Determine the [X, Y] coordinate at the center of the cell enclosing the given text.  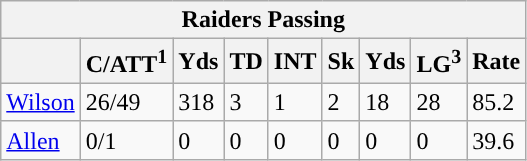
Rate [496, 62]
1 [295, 102]
318 [198, 102]
INT [295, 62]
39.6 [496, 140]
Wilson [40, 102]
28 [439, 102]
C/ATT1 [126, 62]
85.2 [496, 102]
18 [386, 102]
TD [246, 62]
26/49 [126, 102]
0/1 [126, 140]
Raiders Passing [264, 20]
2 [341, 102]
LG3 [439, 62]
Allen [40, 140]
3 [246, 102]
Sk [341, 62]
